Find where the given text appears and provide that cell's center as (x, y) coordinate. 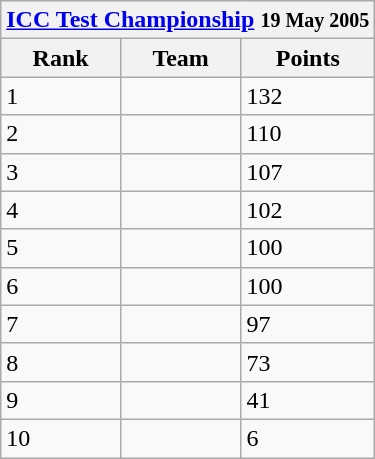
10 (61, 438)
4 (61, 210)
7 (61, 324)
1 (61, 96)
41 (308, 400)
73 (308, 362)
Rank (61, 58)
5 (61, 248)
132 (308, 96)
Team (180, 58)
ICC Test Championship 19 May 2005 (188, 20)
9 (61, 400)
8 (61, 362)
107 (308, 172)
97 (308, 324)
102 (308, 210)
Points (308, 58)
3 (61, 172)
2 (61, 134)
110 (308, 134)
